Scan for the cell matching the given text and deliver its [X, Y] coordinate at center. 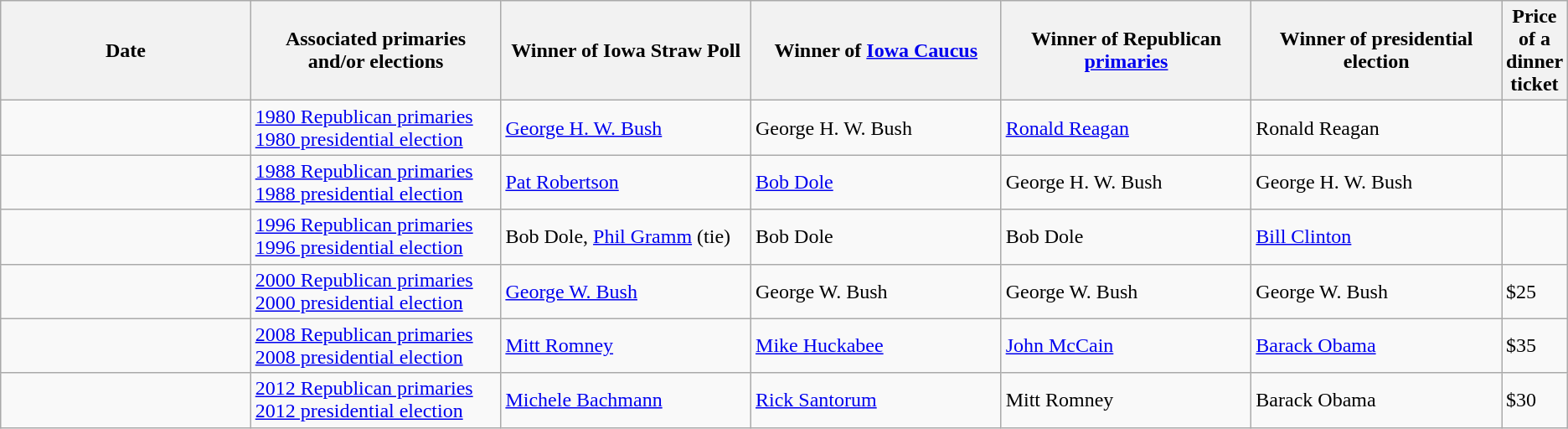
Winner of presidential election [1377, 50]
Winner of Iowa Caucus [876, 50]
Mike Huckabee [876, 345]
Winner of Republican primaries [1126, 50]
Michele Bachmann [627, 401]
Rick Santorum [876, 401]
2000 Republican primaries2000 presidential election [375, 292]
Winner of Iowa Straw Poll [627, 50]
Associated primaries and/or elections [375, 50]
1988 Republican primaries1988 presidential election [375, 183]
$30 [1534, 401]
Date [126, 50]
John McCain [1126, 345]
1980 Republican primaries1980 presidential election [375, 127]
Bob Dole, Phil Gramm (tie) [627, 236]
$25 [1534, 292]
2012 Republican primaries2012 presidential election [375, 401]
Price of a dinner ticket [1534, 50]
Bill Clinton [1377, 236]
Pat Robertson [627, 183]
$35 [1534, 345]
2008 Republican primaries2008 presidential election [375, 345]
1996 Republican primaries1996 presidential election [375, 236]
